Search for the cell housing the specified text and yield its [X, Y] center coordinate. 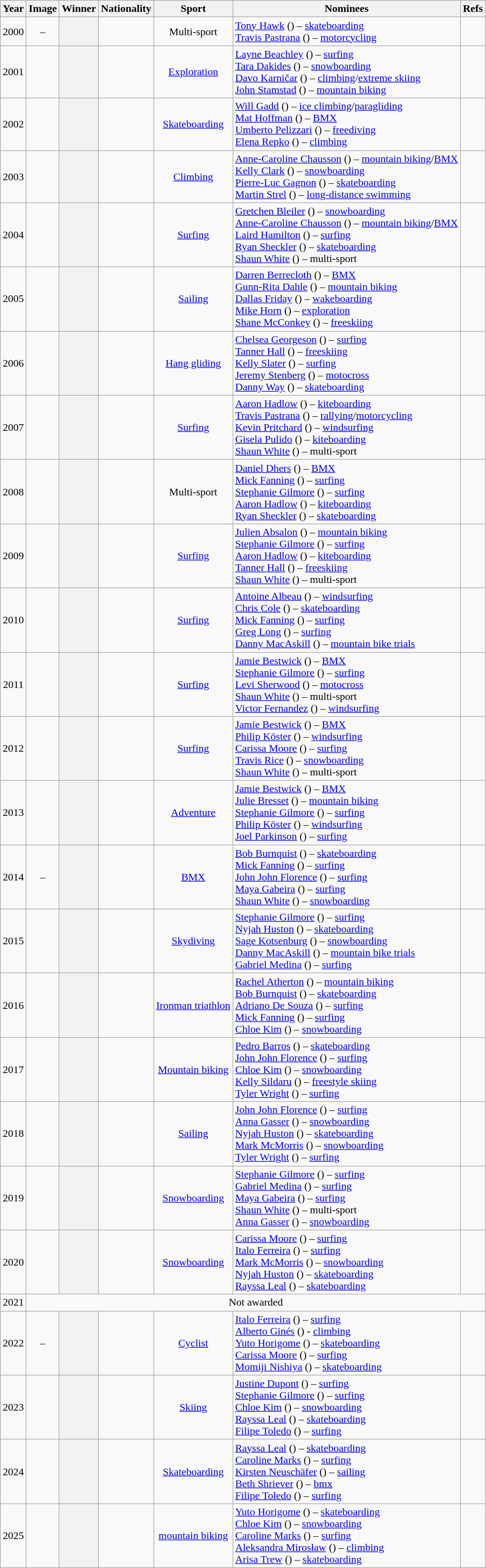
Italo Ferreira () – surfing Alberto Ginés () - climbing Yuto Horigome () – skateboarding Carissa Moore () – surfing Momiji Nishiya () – skateboarding [347, 1343]
Jamie Bestwick () – BMX Philip Köster () – windsurfing Carissa Moore () – surfing Travis Rice () – snowboarding Shaun White () – multi-sport [347, 749]
2009 [13, 556]
2013 [13, 813]
Nominees [347, 9]
Skydiving [193, 941]
2006 [13, 363]
2007 [13, 427]
2023 [13, 1407]
2002 [13, 124]
2024 [13, 1471]
Winner [79, 9]
2005 [13, 299]
Climbing [193, 177]
2011 [13, 684]
Jamie Bestwick () – BMX Julie Bresset () – mountain biking Stephanie Gilmore () – surfing Philip Köster () – windsurfing Joel Parkinson () – surfing [347, 813]
2000 [13, 32]
2010 [13, 620]
2018 [13, 1134]
Skiing [193, 1407]
Justine Dupont () – surfing Stephanie Gilmore () – surfing Chloe Kim () – snowboarding Rayssa Leal () – skateboarding Filipe Toledo () – surfing [347, 1407]
2004 [13, 235]
Mountain biking [193, 1070]
BMX [193, 877]
Jamie Bestwick () – BMX Stephanie Gilmore () – surfing Levi Sherwood () – motocross Shaun White () – multi-sport Victor Fernandez () – windsurfing [347, 684]
2025 [13, 1535]
2014 [13, 877]
Refs [473, 9]
Hang gliding [193, 363]
Nationality [126, 9]
Stephanie Gilmore () – surfing Gabriel Medina () – surfing Maya Gabeira () – surfing Shaun White () – multi-sport Anna Gasser () – snowboarding [347, 1198]
2015 [13, 941]
Year [13, 9]
Carissa Moore () – surfing Italo Ferreira () – surfing Mark McMorris () – snowboarding Nyjah Huston () – skateboarding Rayssa Leal () – skateboarding [347, 1262]
Rayssa Leal () – skateboarding Caroline Marks () – surfing Kirsten Neuschäfer () – sailing Beth Shriever () – bmx Filipe Toledo () – surfing [347, 1471]
2016 [13, 1005]
2017 [13, 1070]
2020 [13, 1262]
2019 [13, 1198]
mountain biking [193, 1535]
Ironman triathlon [193, 1005]
Bob Burnquist () – skateboarding Mick Fanning () – surfing John John Florence () – surfing Maya Gabeira () – surfing Shaun White () – snowboarding [347, 877]
2022 [13, 1343]
Chelsea Georgeson () – surfing Tanner Hall () – freeskiing Kelly Slater () – surfing Jeremy Stenberg () – motocross Danny Way () – skateboarding [347, 363]
2021 [13, 1302]
2003 [13, 177]
Cyclist [193, 1343]
Daniel Dhers () – BMX Mick Fanning () – surfing Stephanie Gilmore () – surfing Aaron Hadlow () – kiteboarding Ryan Sheckler () – skateboarding [347, 491]
Will Gadd () – ice climbing/paragliding Mat Hoffman () – BMX Umberto Pelizzari () – freediving Elena Repko () – climbing [347, 124]
Exploration [193, 72]
Sport [193, 9]
Adventure [193, 813]
2001 [13, 72]
Layne Beachley () – surfing Tara Dakides () – snowboarding Davo Karničar () – climbing/extreme skiing John Stamstad () – mountain biking [347, 72]
Image [43, 9]
2008 [13, 491]
2012 [13, 749]
Tony Hawk () – skateboarding Travis Pastrana () – motorcycling [347, 32]
Not awarded [256, 1302]
